Determine the (X, Y) coordinate at the center of the cell enclosing the given text.  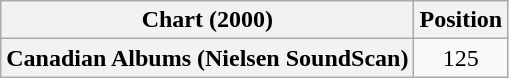
Canadian Albums (Nielsen SoundScan) (208, 58)
125 (461, 58)
Position (461, 20)
Chart (2000) (208, 20)
